Capture the cell that displays the provided text and extract its (x, y) central coordinate. 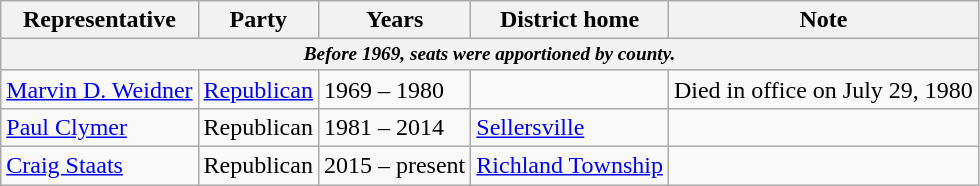
Sellersville (570, 128)
Died in office on July 29, 1980 (823, 89)
Paul Clymer (100, 128)
Note (823, 20)
1981 – 2014 (394, 128)
Years (394, 20)
Marvin D. Weidner (100, 89)
Representative (100, 20)
2015 – present (394, 166)
Party (258, 20)
Richland Township (570, 166)
Craig Staats (100, 166)
District home (570, 20)
1969 – 1980 (394, 89)
Before 1969, seats were apportioned by county. (490, 55)
